Output the [x, y] coordinate of the center of the cell containing the given text.  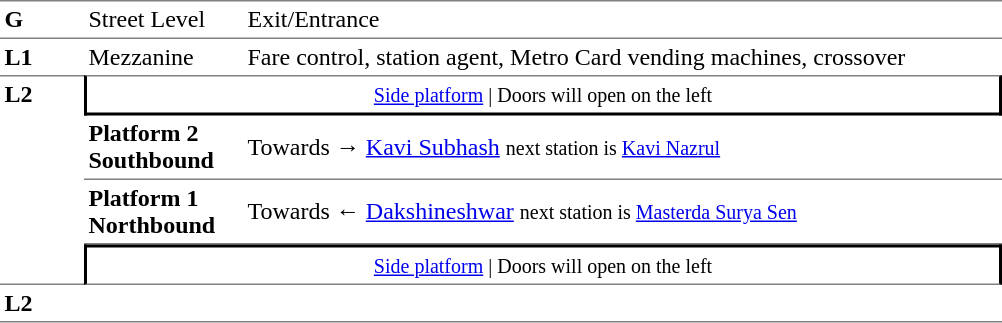
Mezzanine [164, 57]
Platform 2Southbound [164, 148]
L1 [42, 57]
Towards → Kavi Subhash next station is Kavi Nazrul [622, 148]
Platform 1Northbound [164, 212]
Towards ← Dakshineshwar next station is Masterda Surya Sen [622, 212]
Street Level [164, 20]
Fare control, station agent, Metro Card vending machines, crossover [622, 57]
Exit/Entrance [622, 20]
G [42, 20]
